Search for the cell housing the specified text and yield its [X, Y] center coordinate. 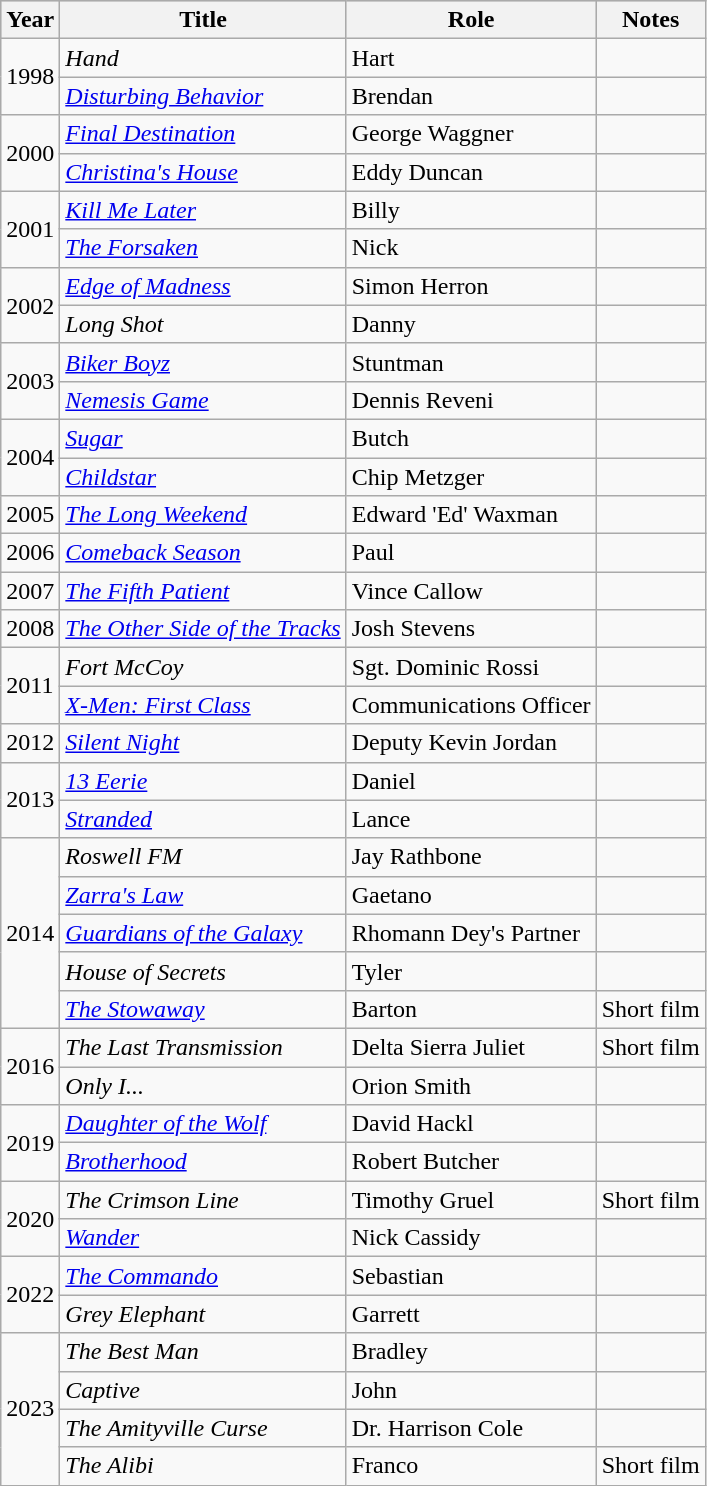
Hart [471, 58]
Guardians of the Galaxy [203, 933]
Captive [203, 1390]
2023 [30, 1409]
The Stowaway [203, 1009]
Daniel [471, 781]
X-Men: First Class [203, 705]
2012 [30, 743]
2000 [30, 153]
The Fifth Patient [203, 591]
Edward 'Ed' Waxman [471, 515]
Butch [471, 438]
The Alibi [203, 1466]
2008 [30, 629]
Sebastian [471, 1276]
1998 [30, 77]
Biker Boyz [203, 362]
Franco [471, 1466]
Childstar [203, 477]
Delta Sierra Juliet [471, 1047]
2016 [30, 1066]
Nemesis Game [203, 400]
Stranded [203, 819]
2013 [30, 800]
Brendan [471, 96]
2006 [30, 553]
Vince Callow [471, 591]
Simon Herron [471, 286]
Title [203, 20]
Kill Me Later [203, 210]
2003 [30, 381]
George Waggner [471, 134]
Year [30, 20]
Barton [471, 1009]
2014 [30, 933]
Tyler [471, 971]
Brotherhood [203, 1162]
Fort McCoy [203, 667]
Deputy Kevin Jordan [471, 743]
The Other Side of the Tracks [203, 629]
2004 [30, 457]
The Forsaken [203, 248]
Gaetano [471, 895]
Dr. Harrison Cole [471, 1428]
Notes [650, 20]
Chip Metzger [471, 477]
2011 [30, 686]
2019 [30, 1143]
2001 [30, 229]
2022 [30, 1295]
Nick Cassidy [471, 1238]
The Commando [203, 1276]
Only I... [203, 1085]
The Last Transmission [203, 1047]
John [471, 1390]
Jay Rathbone [471, 857]
Roswell FM [203, 857]
Sugar [203, 438]
Stuntman [471, 362]
Daughter of the Wolf [203, 1124]
Christina's House [203, 172]
Edge of Madness [203, 286]
David Hackl [471, 1124]
Billy [471, 210]
Grey Elephant [203, 1314]
Final Destination [203, 134]
2005 [30, 515]
Hand [203, 58]
13 Eerie [203, 781]
Danny [471, 324]
The Crimson Line [203, 1200]
Sgt. Dominic Rossi [471, 667]
The Best Man [203, 1352]
The Amityville Curse [203, 1428]
Rhomann Dey's Partner [471, 933]
Long Shot [203, 324]
The Long Weekend [203, 515]
Communications Officer [471, 705]
Robert Butcher [471, 1162]
2007 [30, 591]
Josh Stevens [471, 629]
Dennis Reveni [471, 400]
2002 [30, 305]
Garrett [471, 1314]
Comeback Season [203, 553]
Disturbing Behavior [203, 96]
Lance [471, 819]
Timothy Gruel [471, 1200]
Wander [203, 1238]
Bradley [471, 1352]
Silent Night [203, 743]
Eddy Duncan [471, 172]
Nick [471, 248]
Orion Smith [471, 1085]
House of Secrets [203, 971]
Zarra's Law [203, 895]
Paul [471, 553]
Role [471, 20]
2020 [30, 1219]
